Capture the cell that displays the provided text and extract its [x, y] central coordinate. 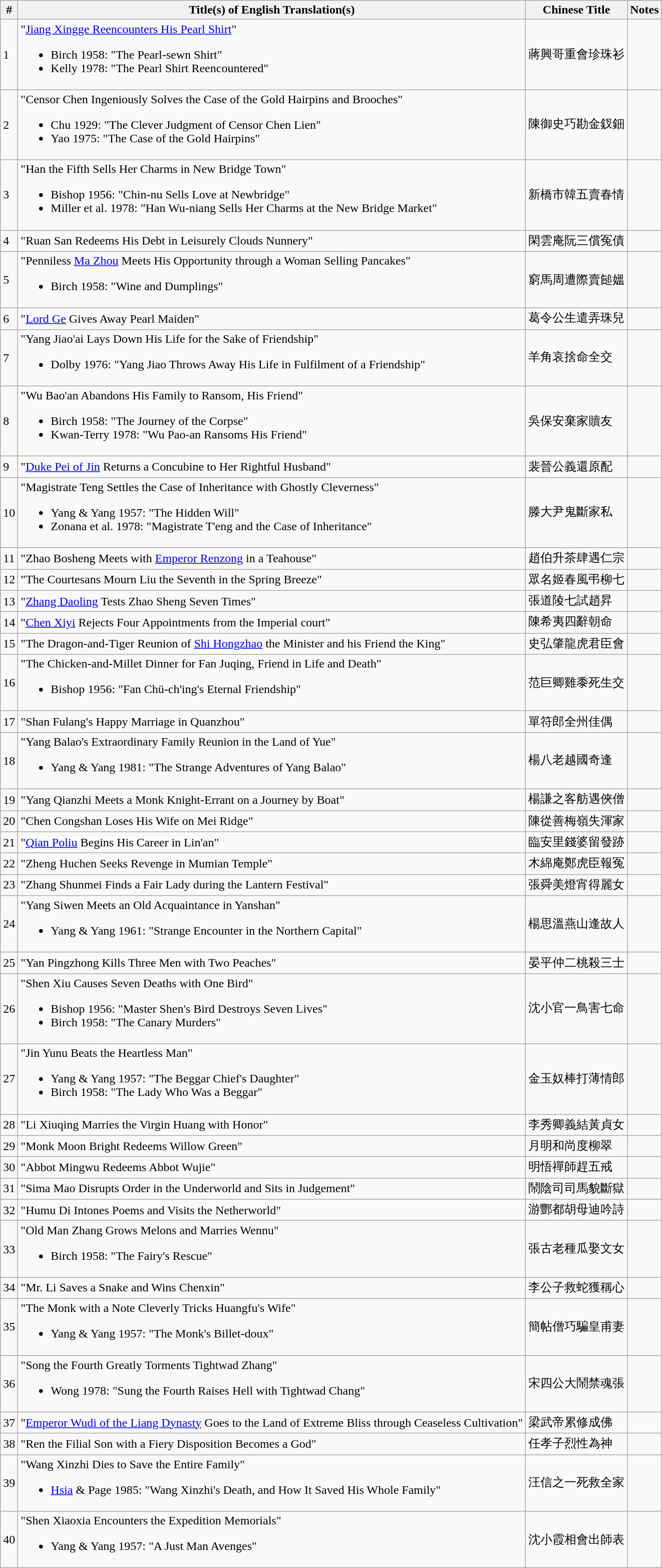
"Chen Congshan Loses His Wife on Mei Ridge" [272, 821]
游酆都胡母迪吟詩 [577, 1210]
39 [9, 1483]
鬧陰司司馬貌斷獄 [577, 1189]
12 [9, 580]
"Zheng Huchen Seeks Revenge in Mumian Temple" [272, 864]
"Jiang Xingge Reencounters His Pearl Shirt"Birch 1958: "The Pearl-sewn Shirt"Kelly 1978: "The Pearl Shirt Reencountered" [272, 55]
沈小霞相會出師表 [577, 1539]
明悟禪師趕五戒 [577, 1168]
19 [9, 800]
"Wu Bao'an Abandons His Family to Ransom, His Friend"Birch 1958: "The Journey of the Corpse"Kwan-Terry 1978: "Wu Pao-an Ransoms His Friend" [272, 421]
16 [9, 683]
趙伯升茶肆遇仁宗 [577, 558]
35 [9, 1327]
"Zhao Bosheng Meets with Emperor Renzong in a Teahouse" [272, 558]
"Sima Mao Disrupts Order in the Underworld and Sits in Judgement" [272, 1189]
5 [9, 280]
20 [9, 821]
李公子救蛇獲稱心 [577, 1288]
1 [9, 55]
臨安里錢婆留發跡 [577, 843]
陳希夷四辭朝命 [577, 622]
"Qian Poliu Begins His Career in Lin'an" [272, 843]
"Ren the Filial Son with a Fiery Disposition Becomes a God" [272, 1444]
37 [9, 1423]
"Duke Pei of Jin Returns a Concubine to Her Rightful Husband" [272, 467]
蔣興哥重會珍珠衫 [577, 55]
8 [9, 421]
4 [9, 241]
6 [9, 319]
羊角哀捨命全交 [577, 358]
"Zhang Daoling Tests Zhao Sheng Seven Times" [272, 601]
"Yang Siwen Meets an Old Acquaintance in Yanshan"Yang & Yang 1961: "Strange Encounter in the Northern Capital" [272, 924]
3 [9, 195]
"Song the Fourth Greatly Torments Tightwad Zhang"Wong 1978: "Sung the Fourth Raises Hell with Tightwad Chang" [272, 1383]
"Ruan San Redeems His Debt in Leisurely Clouds Nunnery" [272, 241]
張舜美燈宵得麗女 [577, 885]
葛令公生遣弄珠兒 [577, 319]
31 [9, 1189]
木綿庵鄭虎臣報冤 [577, 864]
任孝子烈性為神 [577, 1444]
張道陵七試趙昇 [577, 601]
36 [9, 1383]
10 [9, 513]
# [9, 10]
"Monk Moon Bright Redeems Willow Green" [272, 1147]
"Old Man Zhang Grows Melons and Marries Wennu"Birch 1958: "The Fairy's Rescue" [272, 1249]
李秀卿義結黃貞女 [577, 1125]
晏平仲二桃殺三士 [577, 963]
"Yan Pingzhong Kills Three Men with Two Peaches" [272, 963]
單符郎全州佳偶 [577, 722]
"Shen Xiaoxia Encounters the Expedition Memorials"Yang & Yang 1957: "A Just Man Avenges" [272, 1539]
楊思溫燕山逢故人 [577, 924]
25 [9, 963]
梁武帝累修成佛 [577, 1423]
33 [9, 1249]
金玉奴棒打薄情郎 [577, 1079]
"The Dragon-and-Tiger Reunion of Shi Hongzhao the Minister and his Friend the King" [272, 643]
"Yang Balao's Extraordinary Family Reunion in the Land of Yue"Yang & Yang 1981: "The Strange Adventures of Yang Balao" [272, 761]
閑雲庵阮三償冤債 [577, 241]
史弘肇龍虎君臣會 [577, 643]
楊八老越國奇逢 [577, 761]
28 [9, 1125]
"Shen Xiu Causes Seven Deaths with One Bird"Bishop 1956: "Master Shen's Bird Destroys Seven Lives"Birch 1958: "The Canary Murders" [272, 1009]
宋四公大鬧禁魂張 [577, 1383]
吳保安棄家贖友 [577, 421]
32 [9, 1210]
新橋市韓五賣春情 [577, 195]
22 [9, 864]
26 [9, 1009]
"Emperor Wudi of the Liang Dynasty Goes to the Land of Extreme Bliss through Ceaseless Cultivation" [272, 1423]
27 [9, 1079]
17 [9, 722]
"Li Xiuqing Marries the Virgin Huang with Honor" [272, 1125]
汪信之一死救全家 [577, 1483]
"The Monk with a Note Cleverly Tricks Huangfu's Wife"Yang & Yang 1957: "The Monk's Billet-doux" [272, 1327]
滕大尹鬼斷家私 [577, 513]
11 [9, 558]
14 [9, 622]
窮馬周遭際賣䭔媼 [577, 280]
15 [9, 643]
"Zhang Shunmei Finds a Fair Lady during the Lantern Festival" [272, 885]
月明和尚度柳翠 [577, 1147]
Title(s) of English Translation(s) [272, 10]
范巨卿雞黍死生交 [577, 683]
2 [9, 125]
"The Courtesans Mourn Liu the Seventh in the Spring Breeze" [272, 580]
簡帖僧巧騙皇甫妻 [577, 1327]
34 [9, 1288]
23 [9, 885]
"The Chicken-and-Millet Dinner for Fan Juqing, Friend in Life and Death"Bishop 1956: "Fan Chü-ch'ing's Eternal Friendship" [272, 683]
Chinese Title [577, 10]
7 [9, 358]
"Abbot Mingwu Redeems Abbot Wujie" [272, 1168]
"Wang Xinzhi Dies to Save the Entire Family"Hsia & Page 1985: "Wang Xinzhi's Death, and How It Saved His Whole Family" [272, 1483]
"Chen Xiyi Rejects Four Appointments from the Imperial court" [272, 622]
張古老種瓜娶文女 [577, 1249]
"Yang Jiao'ai Lays Down His Life for the Sake of Friendship"Dolby 1976: "Yang Jiao Throws Away His Life in Fulfilment of a Friendship" [272, 358]
40 [9, 1539]
"Yang Qianzhi Meets a Monk Knight-Errant on a Journey by Boat" [272, 800]
"Jin Yunu Beats the Heartless Man"Yang & Yang 1957: "The Beggar Chief's Daughter"Birch 1958: "The Lady Who Was a Beggar" [272, 1079]
楊謙之客舫遇俠僧 [577, 800]
眾名姬春風弔柳七 [577, 580]
29 [9, 1147]
30 [9, 1168]
9 [9, 467]
"Humu Di Intones Poems and Visits the Netherworld" [272, 1210]
24 [9, 924]
裴晉公義還原配 [577, 467]
13 [9, 601]
沈小官一鳥害七命 [577, 1009]
"Mr. Li Saves a Snake and Wins Chenxin" [272, 1288]
18 [9, 761]
21 [9, 843]
陳御史巧勘金釵鈿 [577, 125]
"Penniless Ma Zhou Meets His Opportunity through a Woman Selling Pancakes"Birch 1958: "Wine and Dumplings" [272, 280]
"Shan Fulang's Happy Marriage in Quanzhou" [272, 722]
38 [9, 1444]
陳從善梅嶺失渾家 [577, 821]
Notes [644, 10]
"Lord Ge Gives Away Pearl Maiden" [272, 319]
